For the text-containing cell, return its midpoint in (X, Y) coordinate format. 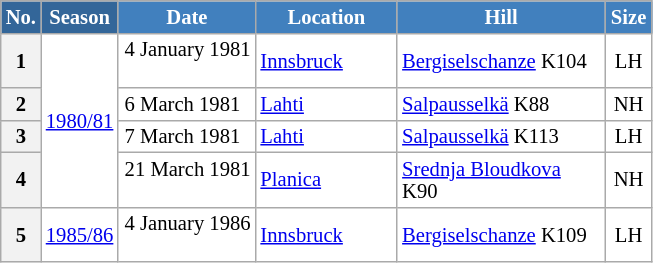
Salpausselkä K88 (501, 104)
Date (186, 16)
No. (21, 16)
5 (21, 234)
Location (326, 16)
Salpausselkä K113 (501, 136)
Planica (326, 180)
2 (21, 104)
1980/81 (80, 120)
Season (80, 16)
3 (21, 136)
4 January 1986 (186, 234)
6 March 1981 (186, 104)
4 January 1981 (186, 60)
Bergiselschanze K104 (501, 60)
Hill (501, 16)
1 (21, 60)
21 March 1981 (186, 180)
Srednja Bloudkova K90 (501, 180)
Bergiselschanze K109 (501, 234)
4 (21, 180)
1985/86 (80, 234)
Size (628, 16)
7 March 1981 (186, 136)
